Pinpoint the cell where the given text exists, returning its (x, y) midpoint coordinate. 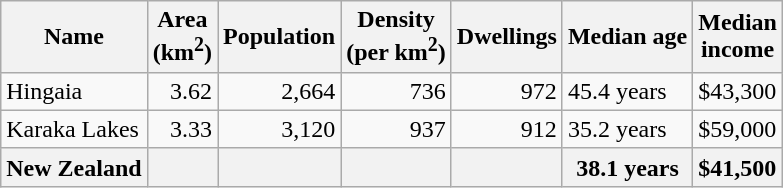
972 (506, 91)
$59,000 (738, 129)
Density(per km2) (396, 37)
45.4 years (627, 91)
$41,500 (738, 167)
Population (280, 37)
$43,300 (738, 91)
3,120 (280, 129)
38.1 years (627, 167)
35.2 years (627, 129)
Name (74, 37)
937 (396, 129)
2,664 (280, 91)
Dwellings (506, 37)
New Zealand (74, 167)
3.33 (182, 129)
Medianincome (738, 37)
Median age (627, 37)
3.62 (182, 91)
Area(km2) (182, 37)
Karaka Lakes (74, 129)
736 (396, 91)
912 (506, 129)
Hingaia (74, 91)
